Return (x, y) of the center of cell containing provided text 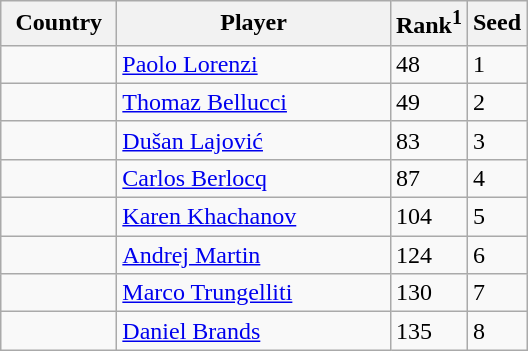
124 (428, 255)
Andrej Martin (254, 255)
6 (496, 255)
7 (496, 293)
3 (496, 140)
Country (59, 24)
8 (496, 331)
Player (254, 24)
48 (428, 64)
83 (428, 140)
5 (496, 217)
130 (428, 293)
4 (496, 178)
Paolo Lorenzi (254, 64)
87 (428, 178)
Thomaz Bellucci (254, 102)
1 (496, 64)
2 (496, 102)
Karen Khachanov (254, 217)
Rank1 (428, 24)
Seed (496, 24)
Dušan Lajović (254, 140)
104 (428, 217)
Carlos Berlocq (254, 178)
Daniel Brands (254, 331)
49 (428, 102)
Marco Trungelliti (254, 293)
135 (428, 331)
